Return the [x, y] coordinate for the center point of the cell that contains the specified text.  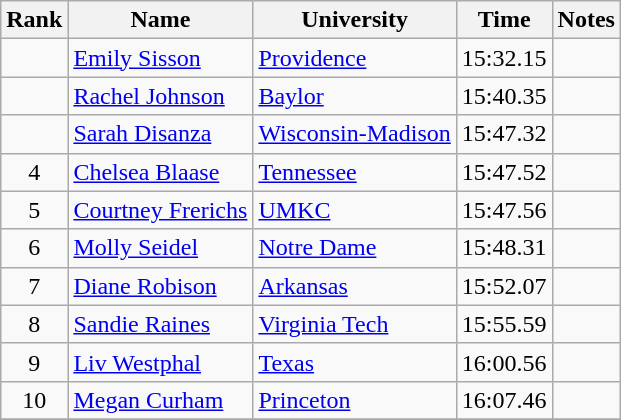
Providence [354, 58]
Chelsea Blaase [160, 172]
16:00.56 [504, 362]
Diane Robison [160, 286]
9 [34, 362]
Notes [586, 20]
University [354, 20]
15:47.52 [504, 172]
Notre Dame [354, 248]
15:55.59 [504, 324]
10 [34, 400]
Sandie Raines [160, 324]
Emily Sisson [160, 58]
15:47.32 [504, 134]
Sarah Disanza [160, 134]
Rank [34, 20]
Wisconsin-Madison [354, 134]
Liv Westphal [160, 362]
15:40.35 [504, 96]
Arkansas [354, 286]
Texas [354, 362]
15:32.15 [504, 58]
Virginia Tech [354, 324]
6 [34, 248]
4 [34, 172]
Name [160, 20]
8 [34, 324]
Time [504, 20]
15:52.07 [504, 286]
7 [34, 286]
Molly Seidel [160, 248]
Courtney Frerichs [160, 210]
UMKC [354, 210]
15:47.56 [504, 210]
16:07.46 [504, 400]
Megan Curham [160, 400]
Rachel Johnson [160, 96]
5 [34, 210]
Princeton [354, 400]
15:48.31 [504, 248]
Tennessee [354, 172]
Baylor [354, 96]
